Pinpoint the cell where the given text exists, returning its (X, Y) midpoint coordinate. 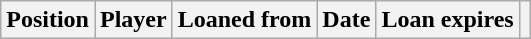
Loan expires (448, 20)
Date (346, 20)
Loaned from (244, 20)
Position (48, 20)
Player (133, 20)
